Extract the (x, y) coordinate from the center of the cell holding the provided text.  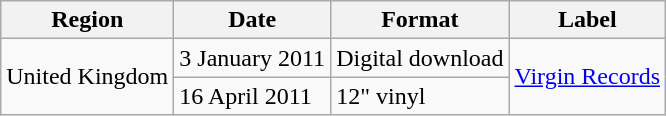
Date (252, 20)
3 January 2011 (252, 58)
16 April 2011 (252, 96)
Region (88, 20)
12" vinyl (420, 96)
Label (587, 20)
Format (420, 20)
Virgin Records (587, 77)
Digital download (420, 58)
United Kingdom (88, 77)
